From the cell containing the given text, extract its center point as [x, y] coordinate. 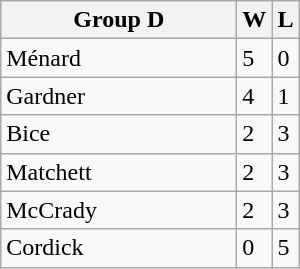
1 [286, 96]
Gardner [119, 96]
L [286, 20]
Bice [119, 134]
W [254, 20]
Ménard [119, 58]
Matchett [119, 172]
Group D [119, 20]
McCrady [119, 210]
Cordick [119, 248]
4 [254, 96]
